Capture the cell that displays the provided text and extract its [x, y] central coordinate. 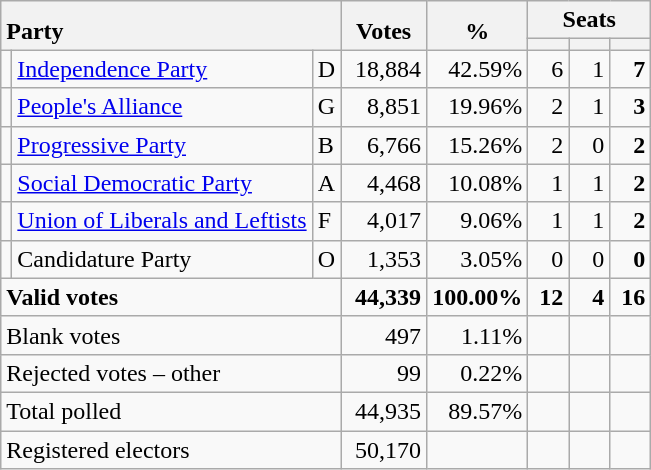
Rejected votes – other [171, 373]
Registered electors [171, 449]
F [326, 221]
99 [384, 373]
100.00% [478, 297]
4,017 [384, 221]
4 [590, 297]
A [326, 183]
% [478, 26]
Total polled [171, 411]
People's Alliance [162, 107]
6 [548, 69]
3 [630, 107]
12 [548, 297]
44,339 [384, 297]
Blank votes [171, 335]
18,884 [384, 69]
8,851 [384, 107]
D [326, 69]
O [326, 259]
Independence Party [162, 69]
497 [384, 335]
Social Democratic Party [162, 183]
Progressive Party [162, 145]
G [326, 107]
89.57% [478, 411]
16 [630, 297]
Seats [590, 20]
7 [630, 69]
Candidature Party [162, 259]
Valid votes [171, 297]
9.06% [478, 221]
Votes [384, 26]
6,766 [384, 145]
3.05% [478, 259]
1.11% [478, 335]
19.96% [478, 107]
1,353 [384, 259]
10.08% [478, 183]
44,935 [384, 411]
50,170 [384, 449]
42.59% [478, 69]
Union of Liberals and Leftists [162, 221]
4,468 [384, 183]
B [326, 145]
0.22% [478, 373]
Party [171, 26]
15.26% [478, 145]
